Output the (X, Y) coordinate of the center of the cell containing the given text.  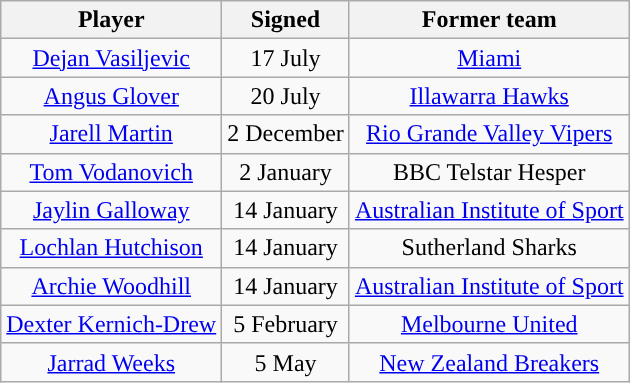
2 January (286, 172)
Sutherland Sharks (489, 248)
New Zealand Breakers (489, 362)
Jarell Martin (112, 134)
5 February (286, 324)
Melbourne United (489, 324)
Angus Glover (112, 96)
Archie Woodhill (112, 286)
5 May (286, 362)
Jarrad Weeks (112, 362)
17 July (286, 58)
Former team (489, 20)
2 December (286, 134)
BBC Telstar Hesper (489, 172)
Lochlan Hutchison (112, 248)
Illawarra Hawks (489, 96)
Rio Grande Valley Vipers (489, 134)
Miami (489, 58)
Dexter Kernich-Drew (112, 324)
Tom Vodanovich (112, 172)
Player (112, 20)
Signed (286, 20)
Jaylin Galloway (112, 210)
Dejan Vasiljevic (112, 58)
20 July (286, 96)
